Locate the cell with the specified text and output its [X, Y] center coordinate. 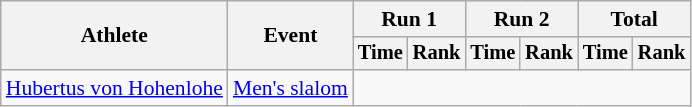
Hubertus von Hohenlohe [114, 88]
Total [634, 19]
Men's slalom [290, 88]
Run 1 [409, 19]
Run 2 [521, 19]
Athlete [114, 36]
Event [290, 36]
